Find where the given text appears and provide that cell's center as (x, y) coordinate. 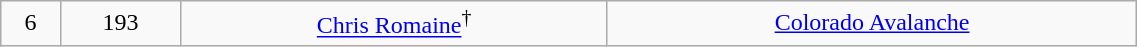
193 (120, 24)
6 (30, 24)
Chris Romaine† (394, 24)
Colorado Avalanche (872, 24)
